Pinpoint the cell where the given text exists, returning its [X, Y] midpoint coordinate. 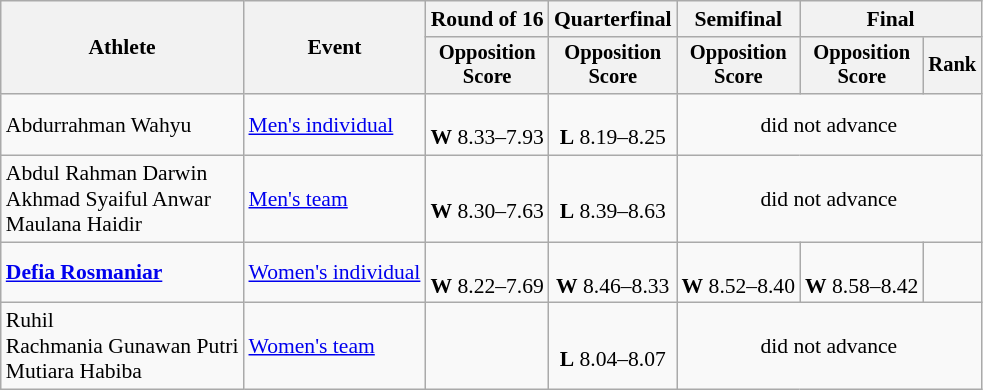
Round of 16 [486, 19]
W 8.52–8.40 [738, 272]
W 8.22–7.69 [486, 272]
Men's individual [334, 124]
L 8.04–8.07 [613, 346]
L 8.19–8.25 [613, 124]
Rank [952, 66]
W 8.33–7.93 [486, 124]
Quarterfinal [613, 19]
W 8.58–8.42 [862, 272]
L 8.39–8.63 [613, 200]
W 8.46–8.33 [613, 272]
Final [890, 19]
Abdurrahman Wahyu [122, 124]
Men's team [334, 200]
Defia Rosmaniar [122, 272]
Athlete [122, 48]
Women's individual [334, 272]
Abdul Rahman DarwinAkhmad Syaiful AnwarMaulana Haidir [122, 200]
Women's team [334, 346]
W 8.30–7.63 [486, 200]
Semifinal [738, 19]
RuhilRachmania Gunawan PutriMutiara Habiba [122, 346]
Event [334, 48]
